For the text-containing cell, return its midpoint in [x, y] coordinate format. 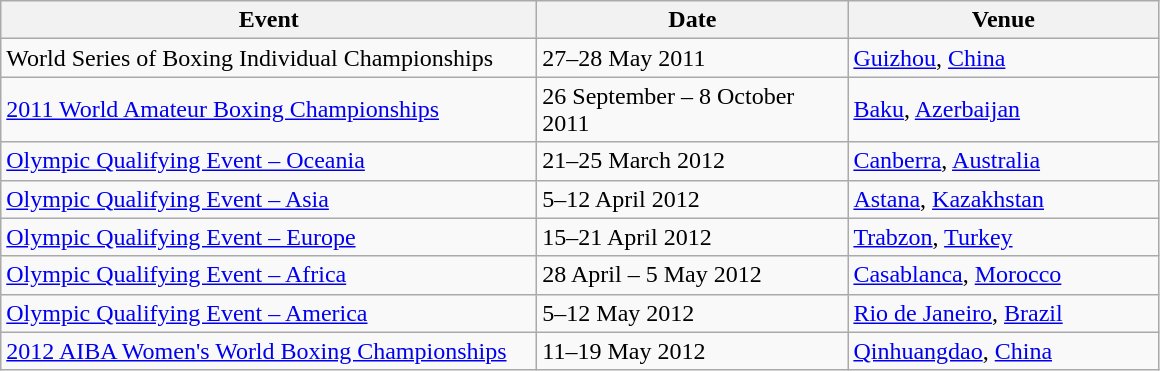
11–19 May 2012 [692, 351]
15–21 April 2012 [692, 237]
Canberra, Australia [1004, 161]
Olympic Qualifying Event – America [269, 313]
Casablanca, Morocco [1004, 275]
5–12 May 2012 [692, 313]
21–25 March 2012 [692, 161]
World Series of Boxing Individual Championships [269, 58]
Astana, Kazakhstan [1004, 199]
Olympic Qualifying Event – Oceania [269, 161]
5–12 April 2012 [692, 199]
Venue [1004, 20]
Olympic Qualifying Event – Africa [269, 275]
Event [269, 20]
2012 AIBA Women's World Boxing Championships [269, 351]
2011 World Amateur Boxing Championships [269, 110]
Olympic Qualifying Event – Asia [269, 199]
Olympic Qualifying Event – Europe [269, 237]
Guizhou, China [1004, 58]
Date [692, 20]
Baku, Azerbaijan [1004, 110]
28 April – 5 May 2012 [692, 275]
Qinhuangdao, China [1004, 351]
26 September – 8 October 2011 [692, 110]
Trabzon, Turkey [1004, 237]
27–28 May 2011 [692, 58]
Rio de Janeiro, Brazil [1004, 313]
